Return the (x, y) coordinate for the center point of the cell that contains the specified text.  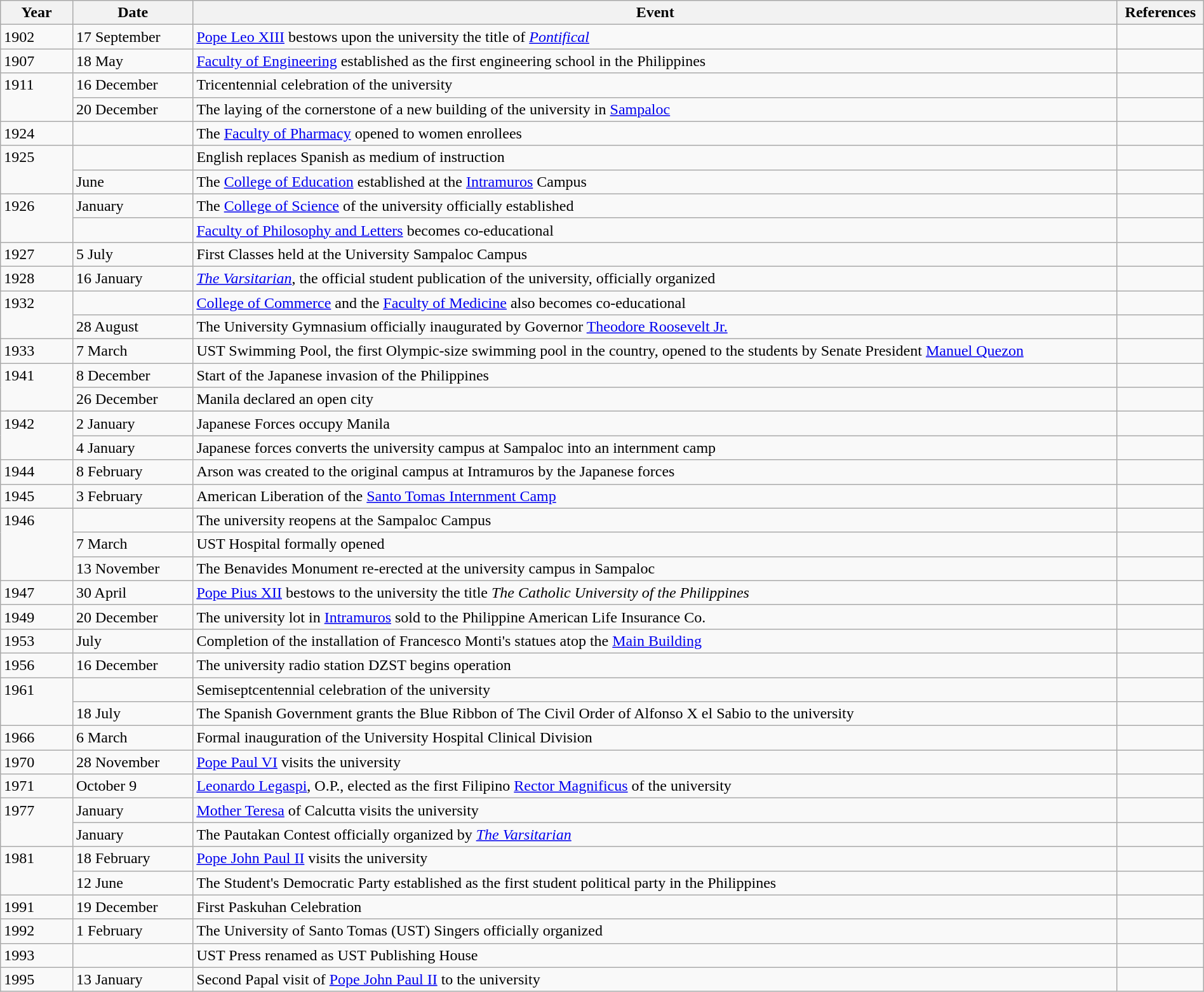
UST Hospital formally opened (655, 544)
Pope Pius XII bestows to the university the title The Catholic University of the Philippines (655, 593)
1981 (37, 871)
Manila declared an open city (655, 399)
3 February (132, 496)
1993 (37, 955)
8 February (132, 472)
18 July (132, 714)
First Classes held at the University Sampaloc Campus (655, 254)
American Liberation of the Santo Tomas Internment Camp (655, 496)
1970 (37, 762)
1953 (37, 641)
1946 (37, 544)
1911 (37, 97)
The Faculty of Pharmacy opened to women enrollees (655, 133)
1926 (37, 218)
College of Commerce and the Faculty of Medicine also becomes co-educational (655, 303)
The Spanish Government grants the Blue Ribbon of The Civil Order of Alfonso X el Sabio to the university (655, 714)
Japanese Forces occupy Manila (655, 424)
Year (37, 13)
16 January (132, 278)
June (132, 182)
4 January (132, 448)
The University Gymnasium officially inaugurated by Governor Theodore Roosevelt Jr. (655, 327)
The Benavides Monument re-erected at the university campus in Sampaloc (655, 568)
1925 (37, 170)
1941 (37, 387)
1966 (37, 738)
The laying of the cornerstone of a new building of the university in Sampaloc (655, 109)
Leonardo Legaspi, O.P., elected as the first Filipino Rector Magnificus of the university (655, 786)
13 January (132, 979)
1947 (37, 593)
1933 (37, 351)
30 April (132, 593)
Event (655, 13)
26 December (132, 399)
The College of Science of the university officially established (655, 206)
Faculty of Engineering established as the first engineering school in the Philippines (655, 61)
19 December (132, 907)
English replaces Spanish as medium of instruction (655, 158)
1944 (37, 472)
UST Press renamed as UST Publishing House (655, 955)
1992 (37, 931)
Pope Leo XIII bestows upon the university the title of Pontifical (655, 37)
8 December (132, 375)
The Pautakan Contest officially organized by The Varsitarian (655, 834)
Formal inauguration of the University Hospital Clinical Division (655, 738)
1956 (37, 665)
Japanese forces converts the university campus at Sampaloc into an internment camp (655, 448)
Semiseptcentennial celebration of the university (655, 689)
References (1160, 13)
1907 (37, 61)
1932 (37, 315)
17 September (132, 37)
October 9 (132, 786)
The Varsitarian, the official student publication of the university, officially organized (655, 278)
Mother Teresa of Calcutta visits the university (655, 810)
2 January (132, 424)
28 November (132, 762)
Date (132, 13)
18 February (132, 859)
Start of the Japanese invasion of the Philippines (655, 375)
12 June (132, 883)
UST Swimming Pool, the first Olympic-size swimming pool in the country, opened to the students by Senate President Manuel Quezon (655, 351)
5 July (132, 254)
13 November (132, 568)
1971 (37, 786)
1902 (37, 37)
1961 (37, 701)
18 May (132, 61)
1942 (37, 436)
1991 (37, 907)
1927 (37, 254)
1928 (37, 278)
Pope Paul VI visits the university (655, 762)
The university reopens at the Sampaloc Campus (655, 520)
6 March (132, 738)
Arson was created to the original campus at Intramuros by the Japanese forces (655, 472)
Completion of the installation of Francesco Monti's statues atop the Main Building (655, 641)
The University of Santo Tomas (UST) Singers officially organized (655, 931)
1924 (37, 133)
The university lot in Intramuros sold to the Philippine American Life Insurance Co. (655, 617)
The College of Education established at the Intramuros Campus (655, 182)
The university radio station DZST begins operation (655, 665)
July (132, 641)
Faculty of Philosophy and Letters becomes co-educational (655, 230)
First Paskuhan Celebration (655, 907)
Second Papal visit of Pope John Paul II to the university (655, 979)
1977 (37, 822)
The Student's Democratic Party established as the first student political party in the Philippines (655, 883)
Tricentennial celebration of the university (655, 85)
1945 (37, 496)
28 August (132, 327)
1 February (132, 931)
Pope John Paul II visits the university (655, 859)
1995 (37, 979)
1949 (37, 617)
